Find where the given text appears and provide that cell's center as [x, y] coordinate. 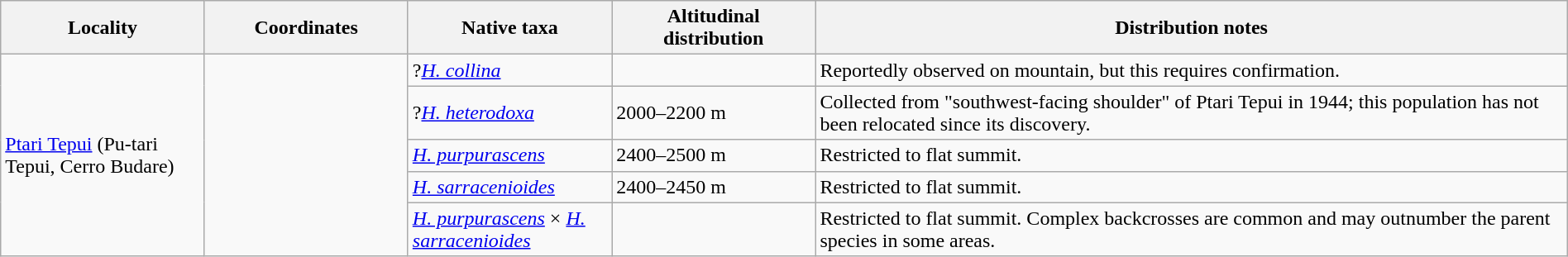
H. sarracenioides [509, 187]
Native taxa [509, 28]
Ptari Tepui (Pu-tari Tepui, Cerro Budare) [103, 155]
?H. heterodoxa [509, 112]
Collected from "southwest-facing shoulder" of Ptari Tepui in 1944; this population has not been relocated since its discovery. [1191, 112]
2000–2200 m [714, 112]
2400–2450 m [714, 187]
H. purpurascens [509, 155]
H. purpurascens × H. sarracenioides [509, 230]
Restricted to flat summit. Complex backcrosses are common and may outnumber the parent species in some areas. [1191, 230]
Altitudinal distribution [714, 28]
?H. collina [509, 70]
Locality [103, 28]
2400–2500 m [714, 155]
Distribution notes [1191, 28]
Coordinates [306, 28]
Reportedly observed on mountain, but this requires confirmation. [1191, 70]
